For the text-containing cell, return its midpoint in (X, Y) coordinate format. 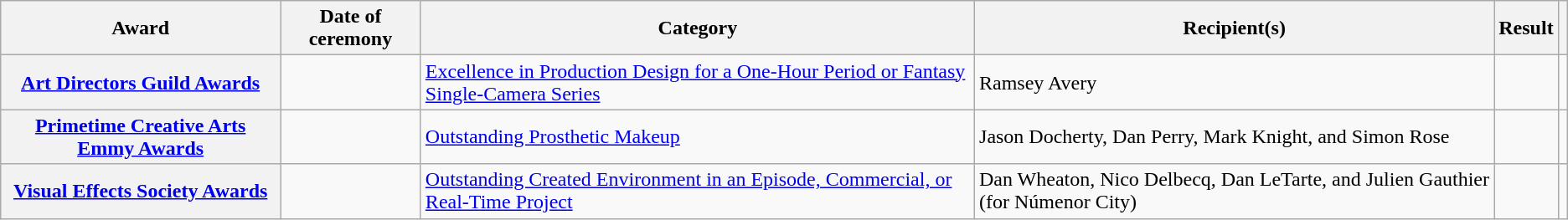
Category (697, 28)
Recipient(s) (1235, 28)
Excellence in Production Design for a One-Hour Period or Fantasy Single-Camera Series (697, 82)
Art Directors Guild Awards (141, 82)
Outstanding Prosthetic Makeup (697, 137)
Result (1526, 28)
Visual Effects Society Awards (141, 191)
Date of ceremony (351, 28)
Jason Docherty, Dan Perry, Mark Knight, and Simon Rose (1235, 137)
Dan Wheaton, Nico Delbecq, Dan LeTarte, and Julien Gauthier (for Númenor City) (1235, 191)
Outstanding Created Environment in an Episode, Commercial, or Real-Time Project (697, 191)
Primetime Creative Arts Emmy Awards (141, 137)
Ramsey Avery (1235, 82)
Award (141, 28)
